Output the (X, Y) coordinate of the center of the cell containing the given text.  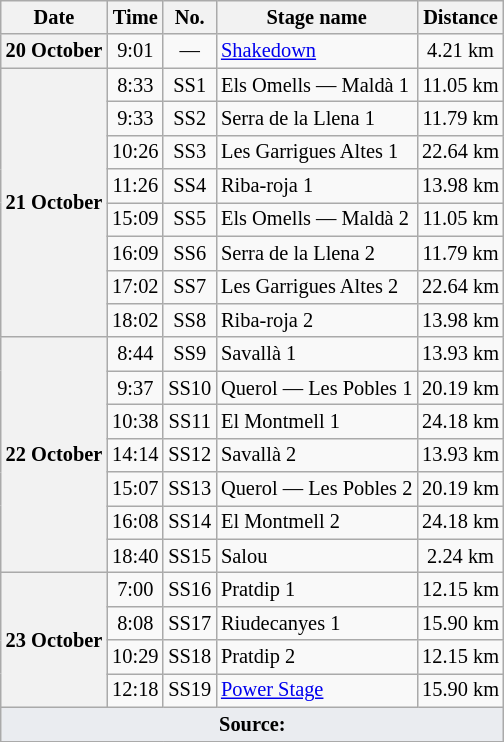
SS16 (190, 589)
SS10 (190, 388)
SS11 (190, 421)
Source: (252, 724)
9:01 (135, 51)
SS8 (190, 320)
Distance (460, 17)
Savallà 2 (316, 455)
10:26 (135, 152)
SS12 (190, 455)
18:02 (135, 320)
8:08 (135, 623)
Pratdip 2 (316, 657)
12:18 (135, 690)
SS3 (190, 152)
2.24 km (460, 556)
15:07 (135, 489)
16:08 (135, 522)
Serra de la Llena 2 (316, 253)
11:26 (135, 186)
8:44 (135, 354)
SS13 (190, 489)
Els Omells — Maldà 1 (316, 85)
22 October (54, 455)
SS6 (190, 253)
El Montmell 2 (316, 522)
No. (190, 17)
Savallà 1 (316, 354)
SS5 (190, 219)
SS14 (190, 522)
17:02 (135, 287)
4.21 km (460, 51)
Riudecanyes 1 (316, 623)
Querol — Les Pobles 2 (316, 489)
Stage name (316, 17)
Querol — Les Pobles 1 (316, 388)
Shakedown (316, 51)
SS1 (190, 85)
9:37 (135, 388)
14:14 (135, 455)
Pratdip 1 (316, 589)
Date (54, 17)
10:29 (135, 657)
Els Omells — Maldà 2 (316, 219)
Serra de la Llena 1 (316, 118)
16:09 (135, 253)
10:38 (135, 421)
SS18 (190, 657)
Riba-roja 1 (316, 186)
18:40 (135, 556)
15:09 (135, 219)
21 October (54, 202)
20 October (54, 51)
23 October (54, 640)
Salou (316, 556)
Les Garrigues Altes 1 (316, 152)
Les Garrigues Altes 2 (316, 287)
SS7 (190, 287)
Time (135, 17)
SS2 (190, 118)
SS9 (190, 354)
SS15 (190, 556)
Riba-roja 2 (316, 320)
7:00 (135, 589)
El Montmell 1 (316, 421)
SS17 (190, 623)
9:33 (135, 118)
SS4 (190, 186)
SS19 (190, 690)
— (190, 51)
Power Stage (316, 690)
8:33 (135, 85)
